Detect which cell encompasses the target text, then output its (X, Y) center coordinate. 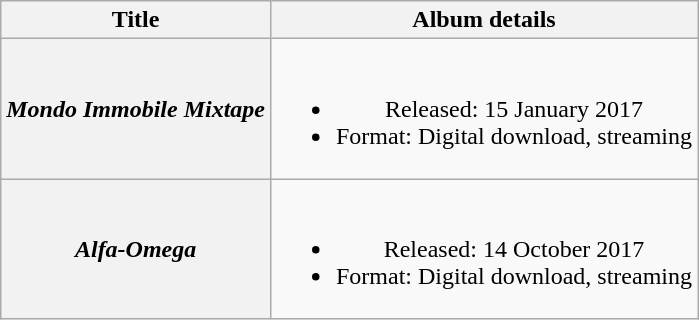
Title (136, 20)
Released: 14 October 2017Format: Digital download, streaming (484, 249)
Released: 15 January 2017Format: Digital download, streaming (484, 109)
Album details (484, 20)
Mondo Immobile Mixtape (136, 109)
Alfa-Omega (136, 249)
